Return (x, y) of the center of cell containing provided text 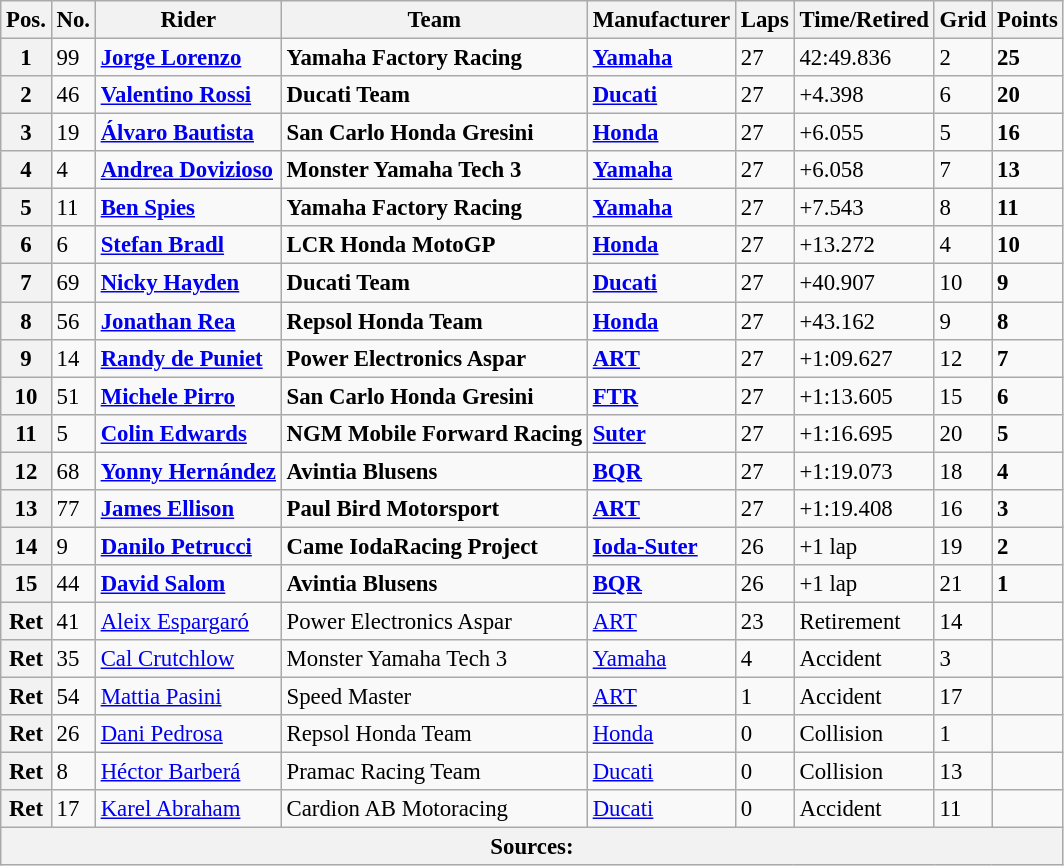
+7.543 (864, 208)
25 (1028, 58)
+1:13.605 (864, 396)
+40.907 (864, 283)
35 (73, 659)
Cal Crutchlow (188, 659)
James Ellison (188, 509)
Stefan Bradl (188, 245)
Came IodaRacing Project (434, 546)
21 (962, 584)
Manufacturer (661, 20)
+43.162 (864, 321)
Yonny Hernández (188, 471)
Michele Pirro (188, 396)
51 (73, 396)
Nicky Hayden (188, 283)
Team (434, 20)
No. (73, 20)
Andrea Dovizioso (188, 170)
NGM Mobile Forward Racing (434, 433)
Cardion AB Motoracing (434, 809)
+6.055 (864, 133)
54 (73, 697)
23 (764, 621)
99 (73, 58)
LCR Honda MotoGP (434, 245)
Colin Edwards (188, 433)
Retirement (864, 621)
Ben Spies (188, 208)
Grid (962, 20)
+1:09.627 (864, 358)
Aleix Espargaró (188, 621)
Randy de Puniet (188, 358)
77 (73, 509)
41 (73, 621)
FTR (661, 396)
46 (73, 95)
18 (962, 471)
Speed Master (434, 697)
+4.398 (864, 95)
Pos. (26, 20)
Valentino Rossi (188, 95)
David Salom (188, 584)
Jonathan Rea (188, 321)
Points (1028, 20)
68 (73, 471)
Dani Pedrosa (188, 734)
+1:19.408 (864, 509)
Pramac Racing Team (434, 772)
Jorge Lorenzo (188, 58)
44 (73, 584)
Rider (188, 20)
+1:16.695 (864, 433)
Álvaro Bautista (188, 133)
Paul Bird Motorsport (434, 509)
+1:19.073 (864, 471)
Time/Retired (864, 20)
Laps (764, 20)
Mattia Pasini (188, 697)
Sources: (532, 847)
+13.272 (864, 245)
Suter (661, 433)
Danilo Petrucci (188, 546)
56 (73, 321)
69 (73, 283)
42:49.836 (864, 58)
Héctor Barberá (188, 772)
Karel Abraham (188, 809)
+6.058 (864, 170)
Ioda-Suter (661, 546)
